Determine the [X, Y] coordinate at the center of the cell enclosing the given text.  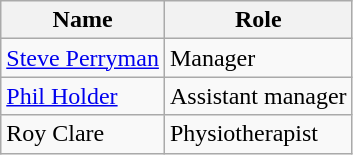
Manager [258, 58]
Assistant manager [258, 96]
Steve Perryman [83, 58]
Physiotherapist [258, 134]
Name [83, 20]
Role [258, 20]
Phil Holder [83, 96]
Roy Clare [83, 134]
